Locate the cell with the specified text and output its [X, Y] center coordinate. 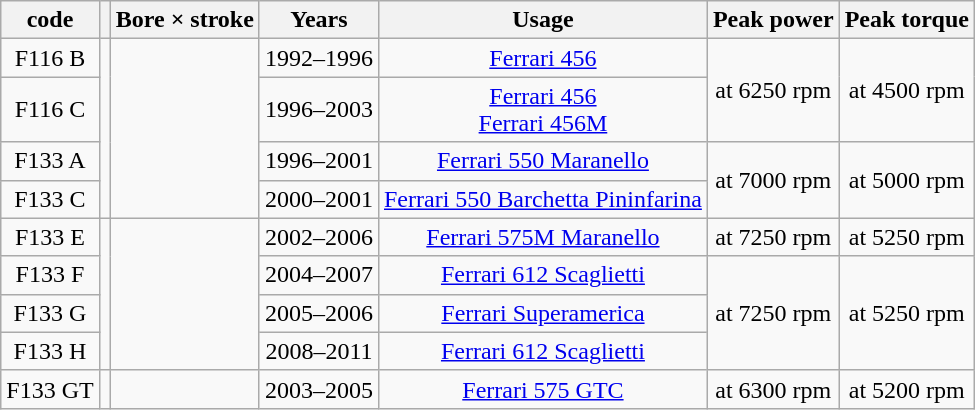
1996–2003 [318, 110]
F116 C [50, 110]
2003–2005 [318, 389]
2000–2001 [318, 199]
Ferrari 456Ferrari 456M [542, 110]
Ferrari 575 GTC [542, 389]
Ferrari 575M Maranello [542, 237]
F133 C [50, 199]
at 7000 rpm [773, 180]
2002–2006 [318, 237]
F116 B [50, 58]
F133 F [50, 275]
1992–1996 [318, 58]
2005–2006 [318, 313]
Ferrari 550 Barchetta Pininfarina [542, 199]
F133 GT [50, 389]
Ferrari 550 Maranello [542, 161]
F133 E [50, 237]
at 5000 rpm [906, 180]
2008–2011 [318, 351]
F133 H [50, 351]
Peak torque [906, 20]
at 4500 rpm [906, 90]
code [50, 20]
F133 G [50, 313]
Peak power [773, 20]
F133 A [50, 161]
Ferrari 456 [542, 58]
1996–2001 [318, 161]
at 5200 rpm [906, 389]
Usage [542, 20]
Years [318, 20]
at 6300 rpm [773, 389]
Ferrari Superamerica [542, 313]
Bore × stroke [184, 20]
2004–2007 [318, 275]
at 6250 rpm [773, 90]
